Detect which cell encompasses the target text, then output its (X, Y) center coordinate. 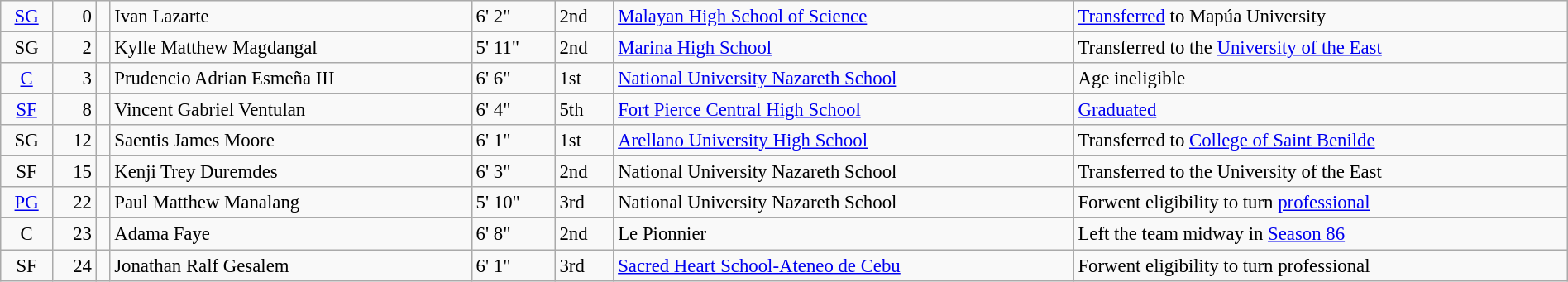
Age ineligible (1320, 79)
23 (74, 234)
Paul Matthew Manalang (291, 203)
Transferred to College of Saint Benilde (1320, 141)
24 (74, 265)
Kenji Trey Duremdes (291, 172)
Marina High School (844, 48)
PG (26, 203)
5th (584, 110)
Le Pionnier (844, 234)
Prudencio Adrian Esmeña III (291, 79)
15 (74, 172)
6' 2" (513, 17)
6' 6" (513, 79)
Arellano University High School (844, 141)
22 (74, 203)
6' 8" (513, 234)
Vincent Gabriel Ventulan (291, 110)
Kylle Matthew Magdangal (291, 48)
Adama Faye (291, 234)
0 (74, 17)
Graduated (1320, 110)
6' 4" (513, 110)
Fort Pierce Central High School (844, 110)
12 (74, 141)
8 (74, 110)
Left the team midway in Season 86 (1320, 234)
6' 3" (513, 172)
Sacred Heart School-Ateneo de Cebu (844, 265)
3 (74, 79)
Saentis James Moore (291, 141)
5' 10" (513, 203)
Ivan Lazarte (291, 17)
Transferred to Mapúa University (1320, 17)
Jonathan Ralf Gesalem (291, 265)
5' 11" (513, 48)
Malayan High School of Science (844, 17)
2 (74, 48)
